Provide the [X, Y] coordinate of the cell's center where the given text is located.  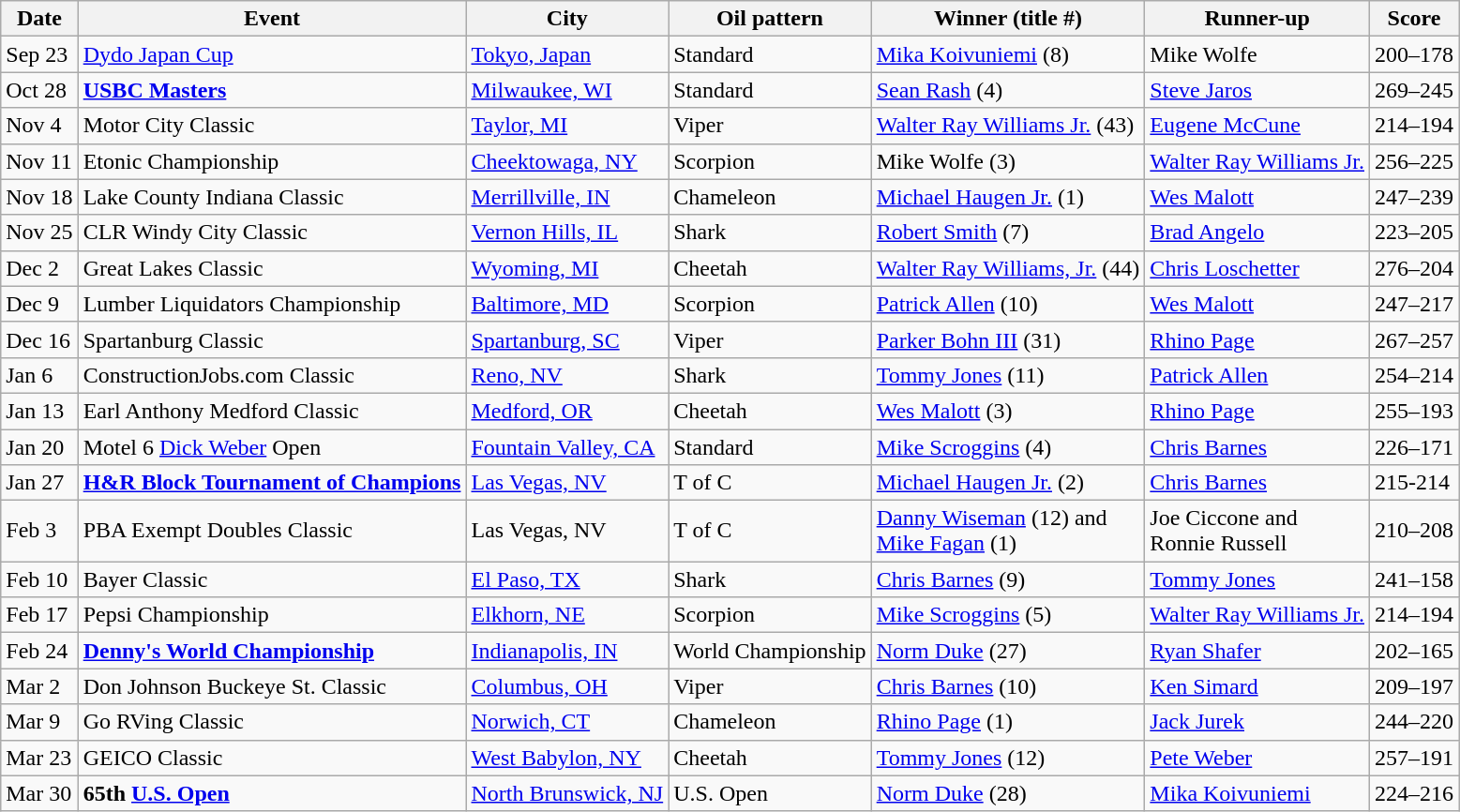
Wes Malott (3) [1008, 411]
Mike Wolfe (3) [1008, 161]
Patrick Allen (10) [1008, 304]
226–171 [1414, 447]
254–214 [1414, 375]
Jan 27 [39, 483]
Oct 28 [39, 90]
Eugene McCune [1257, 126]
223–205 [1414, 233]
Rhino Page (1) [1008, 722]
Runner-up [1257, 19]
Reno, NV [567, 375]
Earl Anthony Medford Classic [272, 411]
Columbus, OH [567, 686]
Feb 17 [39, 615]
Mika Koivuniemi [1257, 793]
241–158 [1414, 579]
Mar 9 [39, 722]
244–220 [1414, 722]
Chris Loschetter [1257, 268]
Brad Angelo [1257, 233]
Oil pattern [770, 19]
Motel 6 Dick Weber Open [272, 447]
Parker Bohn III (31) [1008, 339]
Chris Barnes (9) [1008, 579]
Walter Ray Williams Jr. (43) [1008, 126]
Robert Smith (7) [1008, 233]
USBC Masters [272, 90]
ConstructionJobs.com Classic [272, 375]
202–165 [1414, 651]
215-214 [1414, 483]
Don Johnson Buckeye St. Classic [272, 686]
247–239 [1414, 197]
Dec 2 [39, 268]
North Brunswick, NJ [567, 793]
PBA Exempt Doubles Classic [272, 531]
El Paso, TX [567, 579]
Michael Haugen Jr. (1) [1008, 197]
Chris Barnes (10) [1008, 686]
Steve Jaros [1257, 90]
Lake County Indiana Classic [272, 197]
Patrick Allen [1257, 375]
257–191 [1414, 758]
255–193 [1414, 411]
World Championship [770, 651]
Milwaukee, WI [567, 90]
Sean Rash (4) [1008, 90]
247–217 [1414, 304]
Mika Koivuniemi (8) [1008, 54]
Tokyo, Japan [567, 54]
Feb 10 [39, 579]
Motor City Classic [272, 126]
Mike Wolfe [1257, 54]
Merrillville, IN [567, 197]
Spartanburg, SC [567, 339]
256–225 [1414, 161]
Wyoming, MI [567, 268]
Pete Weber [1257, 758]
Mar 23 [39, 758]
Fountain Valley, CA [567, 447]
Event [272, 19]
Lumber Liquidators Championship [272, 304]
Nov 18 [39, 197]
Jan 20 [39, 447]
Ryan Shafer [1257, 651]
Medford, OR [567, 411]
GEICO Classic [272, 758]
210–208 [1414, 531]
West Babylon, NY [567, 758]
Jack Jurek [1257, 722]
Feb 24 [39, 651]
276–204 [1414, 268]
Tommy Jones [1257, 579]
Baltimore, MD [567, 304]
Etonic Championship [272, 161]
Jan 6 [39, 375]
Spartanburg Classic [272, 339]
224–216 [1414, 793]
H&R Block Tournament of Champions [272, 483]
Jan 13 [39, 411]
Bayer Classic [272, 579]
City [567, 19]
Nov 11 [39, 161]
Nov 4 [39, 126]
Tommy Jones (12) [1008, 758]
Elkhorn, NE [567, 615]
Joe Ciccone andRonnie Russell [1257, 531]
Date [39, 19]
Go RVing Classic [272, 722]
Great Lakes Classic [272, 268]
Mike Scroggins (5) [1008, 615]
Mar 30 [39, 793]
Norm Duke (27) [1008, 651]
CLR Windy City Classic [272, 233]
267–257 [1414, 339]
Score [1414, 19]
Dec 9 [39, 304]
U.S. Open [770, 793]
209–197 [1414, 686]
Denny's World Championship [272, 651]
Pepsi Championship [272, 615]
Taylor, MI [567, 126]
Feb 3 [39, 531]
Norwich, CT [567, 722]
Mar 2 [39, 686]
Dec 16 [39, 339]
Tommy Jones (11) [1008, 375]
65th U.S. Open [272, 793]
269–245 [1414, 90]
Ken Simard [1257, 686]
Dydo Japan Cup [272, 54]
Danny Wiseman (12) andMike Fagan (1) [1008, 531]
Norm Duke (28) [1008, 793]
Nov 25 [39, 233]
Cheektowaga, NY [567, 161]
200–178 [1414, 54]
Walter Ray Williams, Jr. (44) [1008, 268]
Mike Scroggins (4) [1008, 447]
Indianapolis, IN [567, 651]
Winner (title #) [1008, 19]
Michael Haugen Jr. (2) [1008, 483]
Sep 23 [39, 54]
Vernon Hills, IL [567, 233]
